Scan for the cell matching the given text and deliver its (X, Y) coordinate at center. 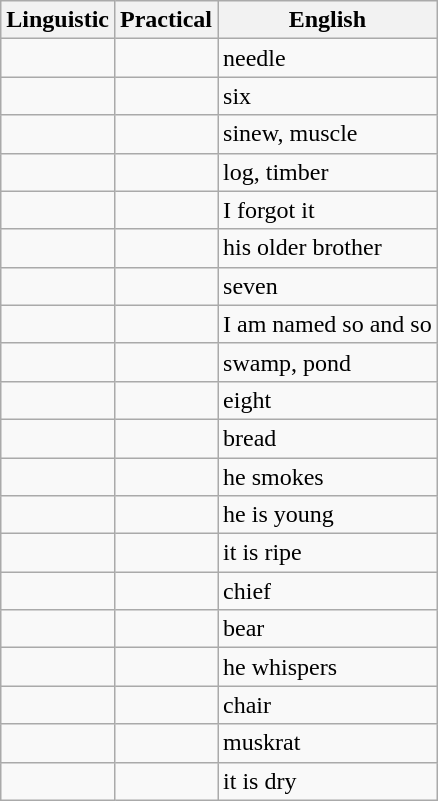
it is dry (328, 781)
bread (328, 438)
chair (328, 705)
chief (328, 591)
seven (328, 286)
eight (328, 400)
sinew, muscle (328, 134)
he whispers (328, 667)
he is young (328, 515)
Linguistic (58, 20)
Practical (166, 20)
I forgot it (328, 210)
I am named so and so (328, 324)
log, timber (328, 172)
English (328, 20)
it is ripe (328, 553)
six (328, 96)
muskrat (328, 743)
swamp, pond (328, 362)
his older brother (328, 248)
he smokes (328, 477)
bear (328, 629)
needle (328, 58)
